Scan for the cell matching the given text and deliver its [x, y] coordinate at center. 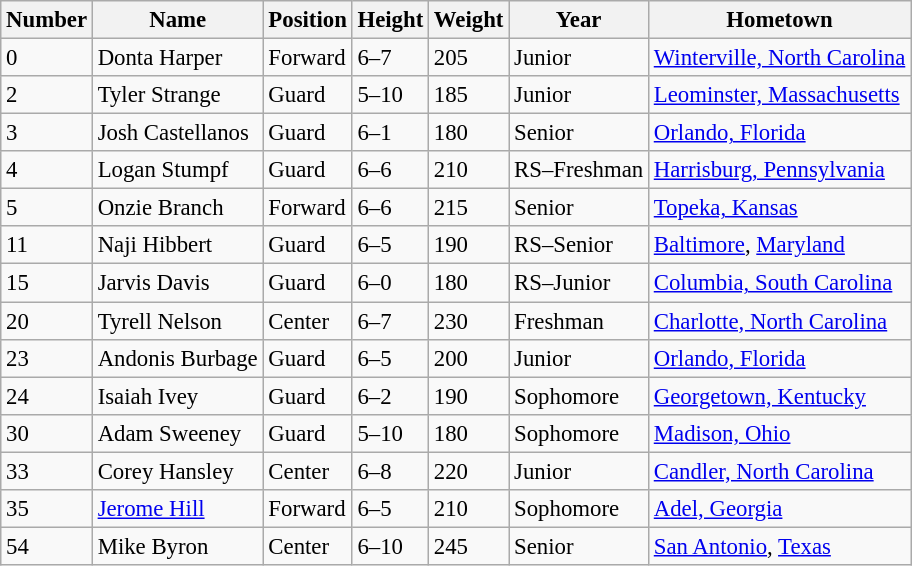
24 [47, 396]
3 [47, 133]
San Antonio, Texas [779, 546]
0 [47, 58]
Topeka, Kansas [779, 208]
Mike Byron [178, 546]
245 [469, 546]
6–1 [390, 133]
Jarvis Davis [178, 283]
Adel, Georgia [779, 509]
6–0 [390, 283]
20 [47, 321]
Tyrell Nelson [178, 321]
Hometown [779, 20]
Freshman [579, 321]
185 [469, 95]
6–8 [390, 471]
Baltimore, Maryland [779, 245]
Candler, North Carolina [779, 471]
205 [469, 58]
Position [308, 20]
6–10 [390, 546]
Andonis Burbage [178, 358]
Corey Hansley [178, 471]
Name [178, 20]
200 [469, 358]
33 [47, 471]
Donta Harper [178, 58]
Naji Hibbert [178, 245]
Josh Castellanos [178, 133]
RS–Junior [579, 283]
Madison, Ohio [779, 433]
2 [47, 95]
Year [579, 20]
11 [47, 245]
Adam Sweeney [178, 433]
Winterville, North Carolina [779, 58]
54 [47, 546]
15 [47, 283]
Height [390, 20]
4 [47, 170]
Weight [469, 20]
220 [469, 471]
Jerome Hill [178, 509]
215 [469, 208]
Columbia, South Carolina [779, 283]
23 [47, 358]
Isaiah Ivey [178, 396]
230 [469, 321]
Number [47, 20]
RS–Freshman [579, 170]
Charlotte, North Carolina [779, 321]
Leominster, Massachusetts [779, 95]
Georgetown, Kentucky [779, 396]
Harrisburg, Pennsylvania [779, 170]
35 [47, 509]
6–2 [390, 396]
5 [47, 208]
Tyler Strange [178, 95]
Onzie Branch [178, 208]
30 [47, 433]
Logan Stumpf [178, 170]
RS–Senior [579, 245]
